Search for the cell housing the specified text and yield its (x, y) center coordinate. 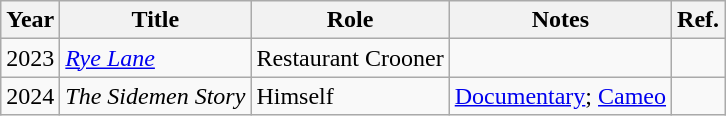
2024 (30, 96)
Restaurant Crooner (350, 58)
Year (30, 20)
Rye Lane (156, 58)
Himself (350, 96)
Notes (560, 20)
The Sidemen Story (156, 96)
Documentary; Cameo (560, 96)
Role (350, 20)
Title (156, 20)
2023 (30, 58)
Ref. (698, 20)
